Find where the given text appears and provide that cell's center as (X, Y) coordinate. 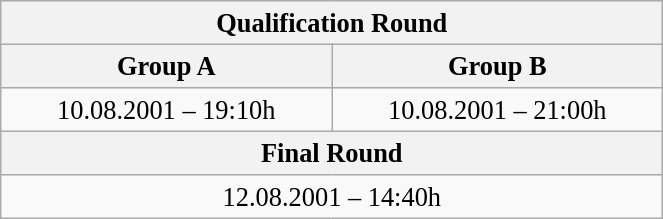
Final Round (332, 153)
10.08.2001 – 19:10h (166, 109)
12.08.2001 – 14:40h (332, 197)
Qualification Round (332, 22)
Group B (498, 66)
10.08.2001 – 21:00h (498, 109)
Group A (166, 66)
